Provide the (X, Y) coordinate of the cell's center where the given text is located.  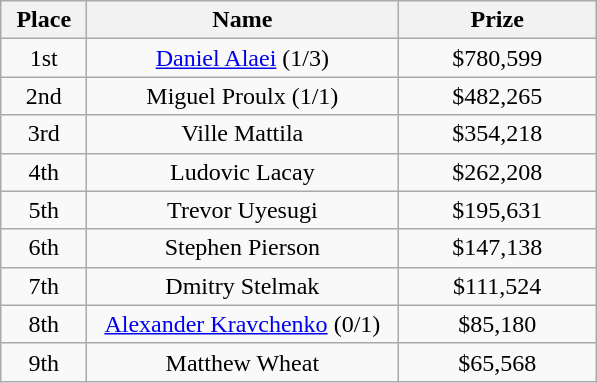
$354,218 (498, 134)
$482,265 (498, 96)
$780,599 (498, 58)
$111,524 (498, 286)
Name (242, 20)
8th (44, 324)
$65,568 (498, 362)
Daniel Alaei (1/3) (242, 58)
Miguel Proulx (1/1) (242, 96)
Prize (498, 20)
7th (44, 286)
5th (44, 210)
Place (44, 20)
Trevor Uyesugi (242, 210)
Dmitry Stelmak (242, 286)
6th (44, 248)
3rd (44, 134)
2nd (44, 96)
Ville Mattila (242, 134)
9th (44, 362)
1st (44, 58)
$262,208 (498, 172)
4th (44, 172)
Ludovic Lacay (242, 172)
$195,631 (498, 210)
$147,138 (498, 248)
Matthew Wheat (242, 362)
Alexander Kravchenko (0/1) (242, 324)
Stephen Pierson (242, 248)
$85,180 (498, 324)
